Output the [x, y] coordinate of the center of the cell containing the given text.  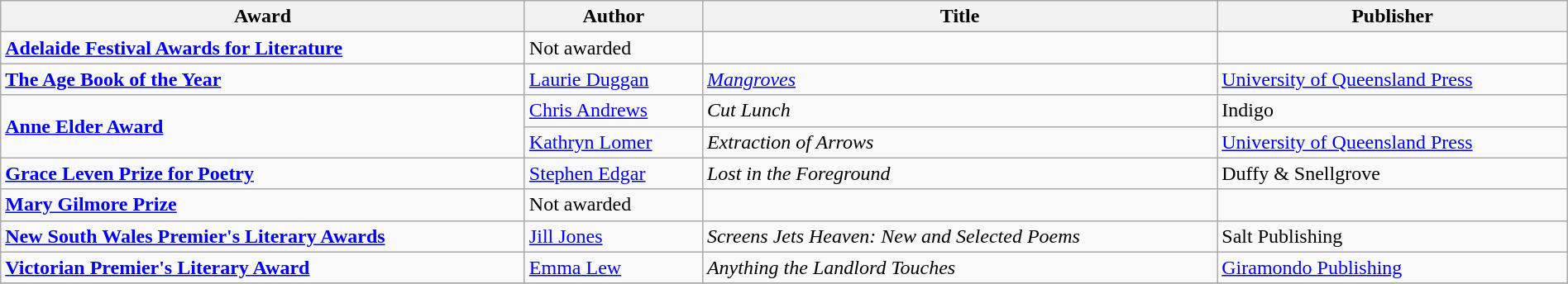
The Age Book of the Year [263, 79]
Anne Elder Award [263, 126]
Grace Leven Prize for Poetry [263, 173]
Giramondo Publishing [1393, 267]
Mary Gilmore Prize [263, 205]
Chris Andrews [614, 111]
New South Wales Premier's Literary Awards [263, 236]
Author [614, 17]
Salt Publishing [1393, 236]
Extraction of Arrows [959, 142]
Lost in the Foreground [959, 173]
Mangroves [959, 79]
Stephen Edgar [614, 173]
Duffy & Snellgrove [1393, 173]
Publisher [1393, 17]
Emma Lew [614, 267]
Adelaide Festival Awards for Literature [263, 48]
Anything the Landlord Touches [959, 267]
Screens Jets Heaven: New and Selected Poems [959, 236]
Award [263, 17]
Victorian Premier's Literary Award [263, 267]
Cut Lunch [959, 111]
Laurie Duggan [614, 79]
Title [959, 17]
Kathryn Lomer [614, 142]
Indigo [1393, 111]
Jill Jones [614, 236]
